Provide the (X, Y) coordinate of the cell's center where the given text is located.  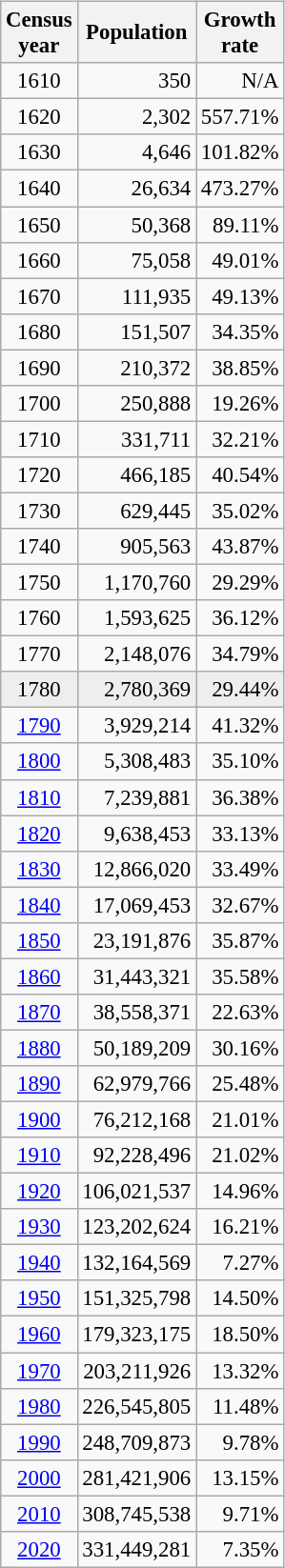
1730 (39, 511)
31,443,321 (136, 976)
29.29% (240, 582)
1640 (39, 189)
1740 (39, 547)
38,558,371 (136, 1013)
905,563 (136, 547)
7.35% (240, 1549)
92,228,496 (136, 1156)
1720 (39, 475)
35.02% (240, 511)
22.63% (240, 1013)
9.78% (240, 1442)
1840 (39, 905)
33.13% (240, 834)
13.15% (240, 1478)
7,239,881 (136, 797)
1630 (39, 152)
331,449,281 (136, 1549)
226,545,805 (136, 1406)
1810 (39, 797)
62,979,766 (136, 1084)
1930 (39, 1227)
30.16% (240, 1048)
1610 (39, 81)
1620 (39, 117)
1660 (39, 260)
2010 (39, 1514)
1680 (39, 332)
14.50% (240, 1298)
1900 (39, 1119)
331,711 (136, 439)
9.71% (240, 1514)
11.48% (240, 1406)
151,325,798 (136, 1298)
1780 (39, 690)
2020 (39, 1549)
17,069,453 (136, 905)
19.26% (240, 403)
49.01% (240, 260)
41.32% (240, 726)
76,212,168 (136, 1119)
106,021,537 (136, 1192)
1990 (39, 1442)
35.58% (240, 976)
2000 (39, 1478)
1920 (39, 1192)
40.54% (240, 475)
1850 (39, 940)
5,308,483 (136, 761)
Population (136, 32)
1890 (39, 1084)
75,058 (136, 260)
34.79% (240, 654)
132,164,569 (136, 1263)
36.12% (240, 618)
29.44% (240, 690)
1910 (39, 1156)
36.38% (240, 797)
1880 (39, 1048)
14.96% (240, 1192)
7.27% (240, 1263)
179,323,175 (136, 1335)
1800 (39, 761)
1790 (39, 726)
35.87% (240, 940)
1750 (39, 582)
1830 (39, 869)
35.10% (240, 761)
1970 (39, 1371)
1700 (39, 403)
629,445 (136, 511)
N/A (240, 81)
1950 (39, 1298)
21.02% (240, 1156)
18.50% (240, 1335)
350 (136, 81)
Growthrate (240, 32)
2,780,369 (136, 690)
49.13% (240, 296)
2,302 (136, 117)
101.82% (240, 152)
3,929,214 (136, 726)
1960 (39, 1335)
210,372 (136, 368)
308,745,538 (136, 1514)
111,935 (136, 296)
32.21% (240, 439)
123,202,624 (136, 1227)
1820 (39, 834)
12,866,020 (136, 869)
248,709,873 (136, 1442)
1670 (39, 296)
1940 (39, 1263)
1710 (39, 439)
1770 (39, 654)
43.87% (240, 547)
1690 (39, 368)
38.85% (240, 368)
4,646 (136, 152)
151,507 (136, 332)
13.32% (240, 1371)
1870 (39, 1013)
1650 (39, 224)
473.27% (240, 189)
16.21% (240, 1227)
50,189,209 (136, 1048)
203,211,926 (136, 1371)
1,593,625 (136, 618)
34.35% (240, 332)
1760 (39, 618)
25.48% (240, 1084)
1860 (39, 976)
21.01% (240, 1119)
1,170,760 (136, 582)
466,185 (136, 475)
89.11% (240, 224)
50,368 (136, 224)
32.67% (240, 905)
33.49% (240, 869)
9,638,453 (136, 834)
1980 (39, 1406)
26,634 (136, 189)
2,148,076 (136, 654)
250,888 (136, 403)
23,191,876 (136, 940)
281,421,906 (136, 1478)
557.71% (240, 117)
Censusyear (39, 32)
